Search for the cell housing the specified text and yield its (x, y) center coordinate. 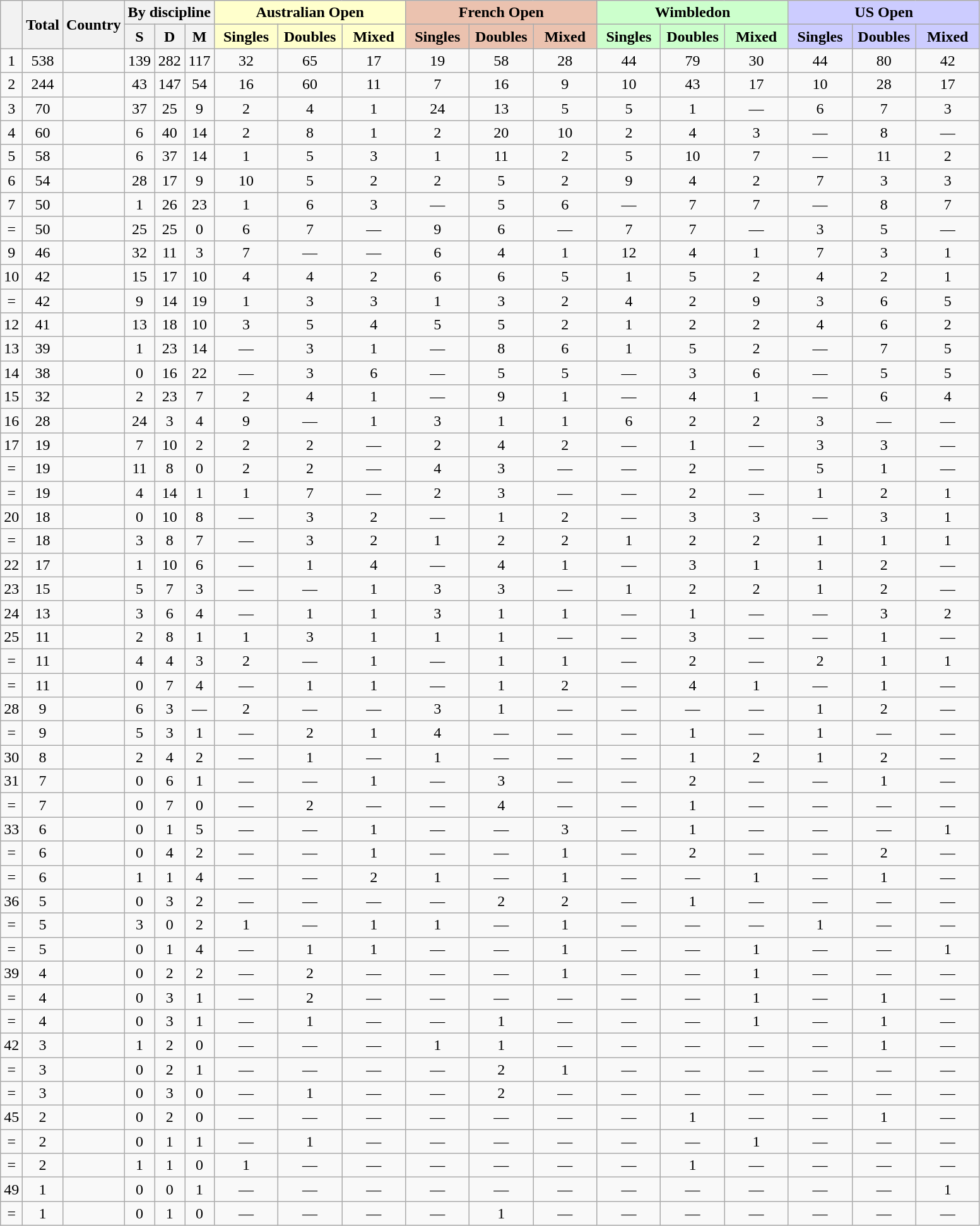
65 (310, 61)
38 (43, 373)
79 (693, 61)
By discipline (169, 13)
147 (170, 85)
26 (170, 204)
D (170, 37)
46 (43, 252)
70 (43, 109)
45 (11, 1117)
French Open (501, 13)
80 (883, 61)
S (139, 37)
Australian Open (310, 13)
282 (170, 61)
33 (11, 829)
Wimbledon (693, 13)
117 (199, 61)
139 (139, 61)
31 (11, 781)
40 (170, 133)
244 (43, 85)
49 (11, 1189)
Country (93, 25)
538 (43, 61)
US Open (883, 13)
41 (43, 325)
36 (11, 901)
M (199, 37)
Total (43, 25)
